Return the (X, Y) coordinate for the center point of the cell that contains the specified text.  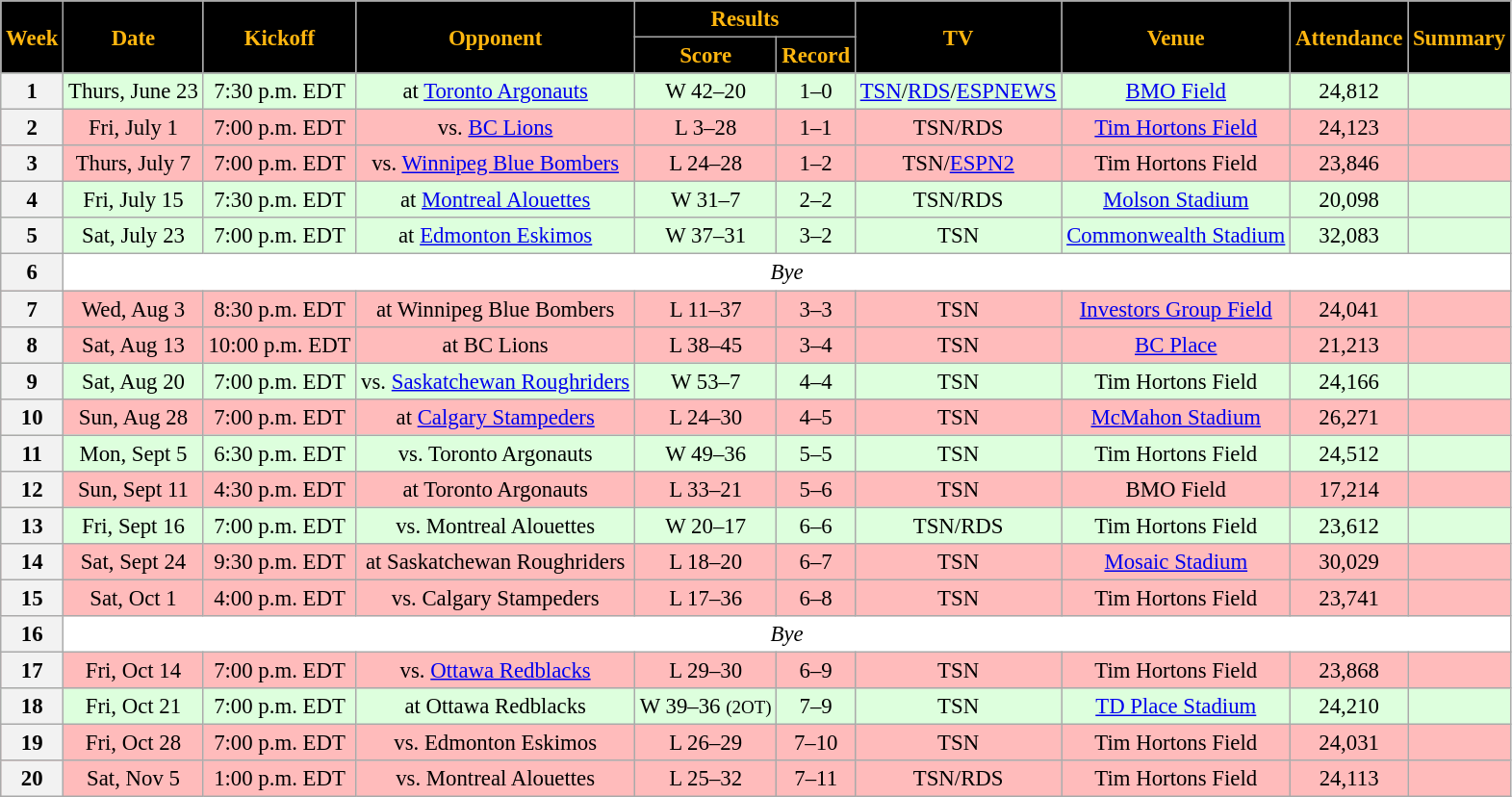
W 37–31 (705, 236)
Record (816, 56)
TV (958, 37)
10:00 p.m. EDT (279, 345)
vs. Saskatchewan Roughriders (496, 381)
W 42–20 (705, 91)
14 (33, 562)
Sat, Sept 24 (133, 562)
W 53–7 (705, 381)
12 (33, 490)
vs. BC Lions (496, 128)
4:30 p.m. EDT (279, 490)
13 (33, 526)
5 (33, 236)
L 38–45 (705, 345)
L 18–20 (705, 562)
vs. Ottawa Redblacks (496, 671)
21,213 (1349, 345)
1:00 p.m. EDT (279, 779)
1–2 (816, 164)
Commonwealth Stadium (1176, 236)
6–8 (816, 598)
TD Place Stadium (1176, 707)
L 24–30 (705, 417)
at BC Lions (496, 345)
24,812 (1349, 91)
at Winnipeg Blue Bombers (496, 309)
W 49–36 (705, 453)
17 (33, 671)
Fri, Oct 14 (133, 671)
Fri, July 1 (133, 128)
Week (33, 37)
17,214 (1349, 490)
Opponent (496, 37)
9:30 p.m. EDT (279, 562)
24,123 (1349, 128)
23,612 (1349, 526)
BC Place (1176, 345)
8:30 p.m. EDT (279, 309)
6 (33, 272)
vs. Toronto Argonauts (496, 453)
7–11 (816, 779)
Sun, Sept 11 (133, 490)
at Ottawa Redblacks (496, 707)
at Saskatchewan Roughriders (496, 562)
3 (33, 164)
24,166 (1349, 381)
2–2 (816, 200)
W 31–7 (705, 200)
Kickoff (279, 37)
TSN/RDS/ESPNEWS (958, 91)
L 17–36 (705, 598)
26,271 (1349, 417)
23,741 (1349, 598)
23,868 (1349, 671)
L 33–21 (705, 490)
Venue (1176, 37)
Sat, Oct 1 (133, 598)
8 (33, 345)
Sat, July 23 (133, 236)
at Montreal Alouettes (496, 200)
15 (33, 598)
6–6 (816, 526)
Results (745, 19)
4–4 (816, 381)
at Edmonton Eskimos (496, 236)
Mon, Sept 5 (133, 453)
vs. Edmonton Eskimos (496, 743)
19 (33, 743)
1–1 (816, 128)
Molson Stadium (1176, 200)
6–7 (816, 562)
24,512 (1349, 453)
Attendance (1349, 37)
20,098 (1349, 200)
Investors Group Field (1176, 309)
4:00 p.m. EDT (279, 598)
W 39–36 (2OT) (705, 707)
L 24–28 (705, 164)
McMahon Stadium (1176, 417)
30,029 (1349, 562)
2 (33, 128)
11 (33, 453)
Wed, Aug 3 (133, 309)
5–5 (816, 453)
Thurs, July 7 (133, 164)
18 (33, 707)
L 25–32 (705, 779)
W 20–17 (705, 526)
L 3–28 (705, 128)
Fri, Oct 28 (133, 743)
Fri, Oct 21 (133, 707)
4–5 (816, 417)
24,031 (1349, 743)
7–9 (816, 707)
Score (705, 56)
Mosaic Stadium (1176, 562)
at Calgary Stampeders (496, 417)
Thurs, June 23 (133, 91)
vs. Calgary Stampeders (496, 598)
Summary (1459, 37)
L 11–37 (705, 309)
vs. Winnipeg Blue Bombers (496, 164)
3–4 (816, 345)
Sat, Aug 20 (133, 381)
24,113 (1349, 779)
TSN/ESPN2 (958, 164)
1 (33, 91)
Date (133, 37)
Sat, Nov 5 (133, 779)
7 (33, 309)
Fri, Sept 16 (133, 526)
Sun, Aug 28 (133, 417)
3–3 (816, 309)
23,846 (1349, 164)
20 (33, 779)
7–10 (816, 743)
10 (33, 417)
16 (33, 634)
L 29–30 (705, 671)
6–9 (816, 671)
32,083 (1349, 236)
9 (33, 381)
1–0 (816, 91)
Sat, Aug 13 (133, 345)
24,041 (1349, 309)
4 (33, 200)
5–6 (816, 490)
24,210 (1349, 707)
Fri, July 15 (133, 200)
3–2 (816, 236)
L 26–29 (705, 743)
6:30 p.m. EDT (279, 453)
